Provide the [X, Y] coordinate of the cell's center where the given text is located.  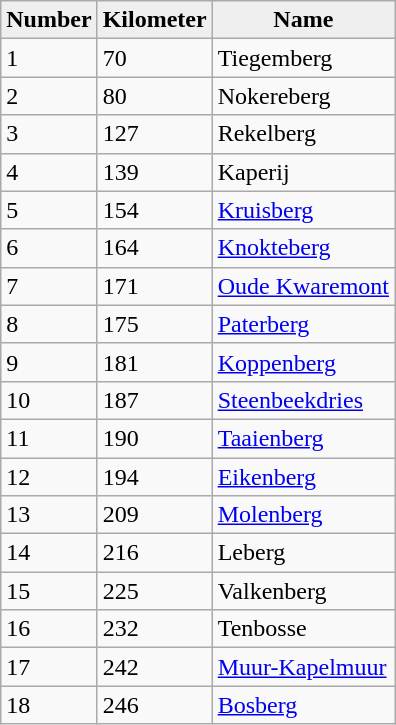
15 [49, 591]
Rekelberg [303, 134]
Kaperij [303, 172]
209 [154, 515]
Eikenberg [303, 477]
232 [154, 629]
181 [154, 362]
190 [154, 438]
127 [154, 134]
17 [49, 667]
80 [154, 96]
70 [154, 58]
175 [154, 324]
187 [154, 400]
216 [154, 553]
16 [49, 629]
Tiegemberg [303, 58]
225 [154, 591]
Koppenberg [303, 362]
171 [154, 286]
8 [49, 324]
Bosberg [303, 705]
7 [49, 286]
Nokereberg [303, 96]
1 [49, 58]
Kruisberg [303, 210]
2 [49, 96]
13 [49, 515]
Tenbosse [303, 629]
18 [49, 705]
11 [49, 438]
Oude Kwaremont [303, 286]
14 [49, 553]
Number [49, 20]
Taaienberg [303, 438]
9 [49, 362]
164 [154, 248]
154 [154, 210]
246 [154, 705]
Muur-Kapelmuur [303, 667]
10 [49, 400]
3 [49, 134]
Kilometer [154, 20]
Name [303, 20]
4 [49, 172]
Knokteberg [303, 248]
242 [154, 667]
Leberg [303, 553]
Valkenberg [303, 591]
Paterberg [303, 324]
Steenbeekdries [303, 400]
139 [154, 172]
194 [154, 477]
5 [49, 210]
Molenberg [303, 515]
6 [49, 248]
12 [49, 477]
